Provide the (X, Y) coordinate of the cell's center where the given text is located.  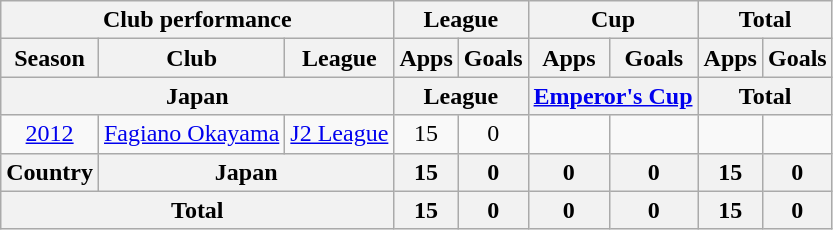
Emperor's Cup (613, 96)
Country (50, 172)
Cup (613, 20)
Fagiano Okayama (191, 134)
J2 League (340, 134)
Club (191, 58)
Season (50, 58)
Club performance (198, 20)
2012 (50, 134)
